Detect which cell encompasses the target text, then output its (x, y) center coordinate. 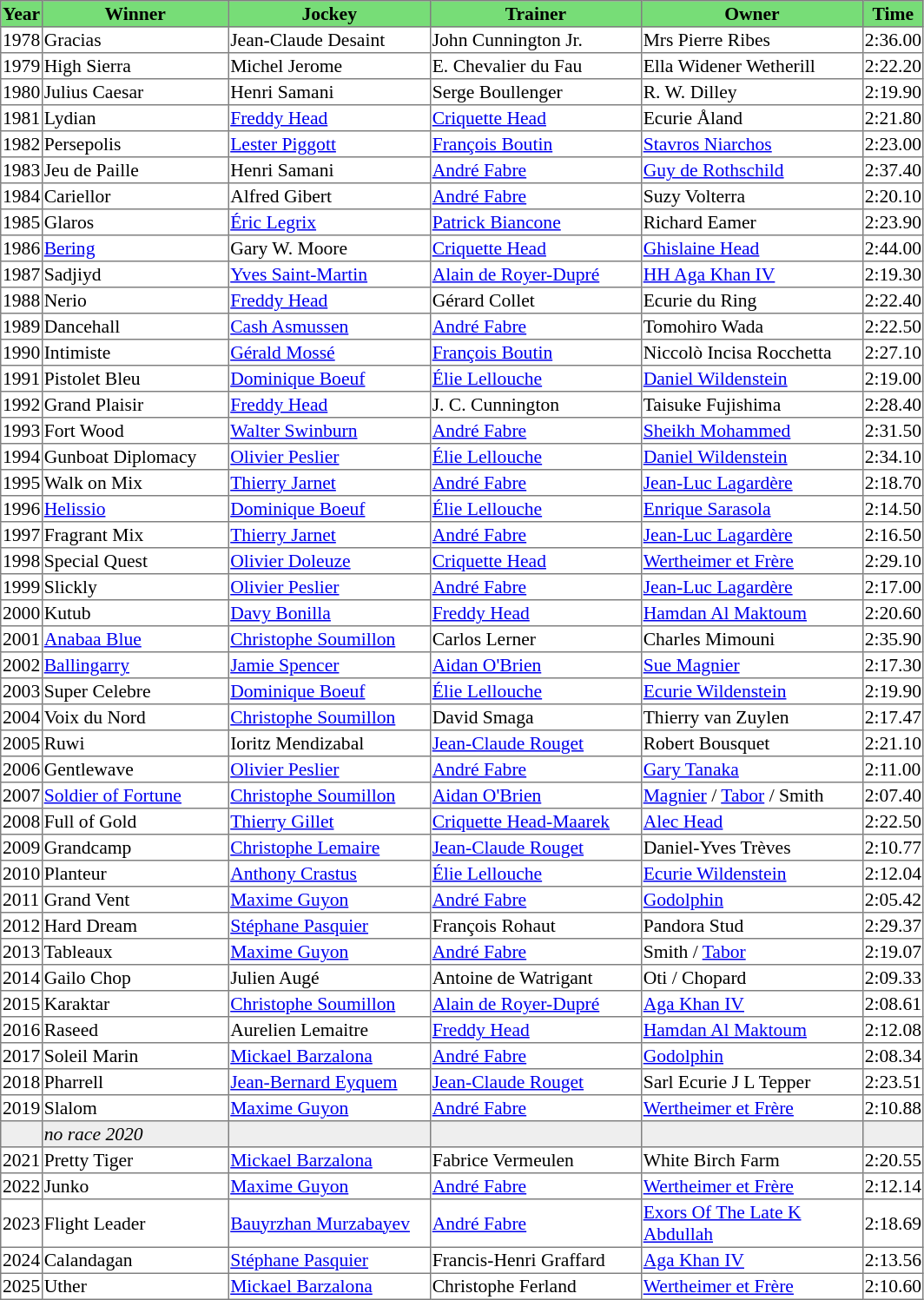
Taisuke Fujishima (752, 405)
Anabaa Blue (135, 639)
Dancehall (135, 327)
2:23.90 (893, 222)
2009 (22, 848)
2:19.07 (893, 952)
2002 (22, 665)
Guy de Rothschild (752, 170)
2:27.10 (893, 353)
Criquette Head-Maarek (535, 822)
Francis-Henri Graffard (535, 1260)
2013 (22, 952)
2:07.40 (893, 795)
2:36.00 (893, 40)
Pretty Tiger (135, 1160)
2:18.69 (893, 1224)
2:20.55 (893, 1160)
2:10.60 (893, 1286)
2:21.10 (893, 743)
2001 (22, 639)
Jean-Claude Desaint (329, 40)
Oti / Chopard (752, 978)
Soleil Marin (135, 1056)
1981 (22, 118)
HH Aga Khan IV (752, 274)
1990 (22, 353)
Nerio (135, 300)
Pandora Stud (752, 926)
Full of Gold (135, 822)
Magnier / Tabor / Smith (752, 795)
Calandagan (135, 1260)
Bauyrzhan Murzabayev (329, 1224)
Kutub (135, 613)
David Smaga (535, 717)
Serge Boullenger (535, 92)
Jamie Spencer (329, 665)
Flight Leader (135, 1224)
Smith / Tabor (752, 952)
Sheikh Mohammed (752, 431)
Hard Dream (135, 926)
2003 (22, 691)
2:12.08 (893, 1030)
1978 (22, 40)
1991 (22, 379)
Anthony Crastus (329, 874)
2000 (22, 613)
Julien Augé (329, 978)
1998 (22, 561)
2:12.14 (893, 1186)
Grand Vent (135, 900)
Grandcamp (135, 848)
Raseed (135, 1030)
Gary Tanaka (752, 769)
Uther (135, 1286)
2016 (22, 1030)
2:22.20 (893, 66)
1993 (22, 431)
2007 (22, 795)
2:29.37 (893, 926)
1987 (22, 274)
Olivier Doleuze (329, 561)
2:22.40 (893, 300)
2:23.51 (893, 1082)
Michel Jerome (329, 66)
Winner (135, 14)
Cash Asmussen (329, 327)
R. W. Dilley (752, 92)
Gérard Collet (535, 300)
White Birch Farm (752, 1160)
2:17.30 (893, 665)
Bering (135, 248)
2:20.10 (893, 196)
1985 (22, 222)
Yves Saint-Martin (329, 274)
2024 (22, 1260)
Gérald Mossé (329, 353)
1992 (22, 405)
Charles Mimouni (752, 639)
John Cunnington Jr. (535, 40)
Alfred Gibert (329, 196)
2:28.40 (893, 405)
2017 (22, 1056)
Mrs Pierre Ribes (752, 40)
2:14.50 (893, 509)
Christophe Ferland (535, 1286)
Enrique Sarasola (752, 509)
2:19.30 (893, 274)
Davy Bonilla (329, 613)
Gentlewave (135, 769)
Thierry Gillet (329, 822)
Time (893, 14)
Jean-Bernard Eyquem (329, 1082)
Fabrice Vermeulen (535, 1160)
Grand Plaisir (135, 405)
Junko (135, 1186)
Ioritz Mendizabal (329, 743)
2005 (22, 743)
Trainer (535, 14)
2:10.77 (893, 848)
Jockey (329, 14)
1979 (22, 66)
1999 (22, 587)
Pharrell (135, 1082)
Planteur (135, 874)
2022 (22, 1186)
Christophe Lemaire (329, 848)
Exors Of The Late K Abdullah (752, 1224)
1996 (22, 509)
Jeu de Paille (135, 170)
2025 (22, 1286)
2006 (22, 769)
2004 (22, 717)
J. C. Cunnington (535, 405)
Ballingarry (135, 665)
Daniel-Yves Trèves (752, 848)
Helissio (135, 509)
Walter Swinburn (329, 431)
2:05.42 (893, 900)
2:19.00 (893, 379)
Gailo Chop (135, 978)
2014 (22, 978)
Julius Caesar (135, 92)
High Sierra (135, 66)
Sue Magnier (752, 665)
2023 (22, 1224)
2:09.33 (893, 978)
2:17.47 (893, 717)
2018 (22, 1082)
2:29.10 (893, 561)
Carlos Lerner (535, 639)
Lydian (135, 118)
Tomohiro Wada (752, 327)
no race 2020 (135, 1134)
2:08.61 (893, 1004)
Slalom (135, 1108)
Slickly (135, 587)
Stavros Niarchos (752, 144)
Tableaux (135, 952)
2015 (22, 1004)
2008 (22, 822)
Suzy Volterra (752, 196)
2:13.56 (893, 1260)
Karaktar (135, 1004)
2011 (22, 900)
Richard Eamer (752, 222)
Cariellor (135, 196)
Ghislaine Head (752, 248)
2:34.10 (893, 457)
2021 (22, 1160)
Aurelien Lemaitre (329, 1030)
1980 (22, 92)
2:31.50 (893, 431)
François Rohaut (535, 926)
Ecurie Åland (752, 118)
1994 (22, 457)
2:12.04 (893, 874)
Éric Legrix (329, 222)
Super Celebre (135, 691)
Walk on Mix (135, 483)
2:16.50 (893, 535)
2:37.40 (893, 170)
Glaros (135, 222)
2010 (22, 874)
2012 (22, 926)
2:44.00 (893, 248)
Sarl Ecurie J L Tepper (752, 1082)
2:20.60 (893, 613)
Sadjiyd (135, 274)
Gunboat Diplomacy (135, 457)
Pistolet Bleu (135, 379)
Robert Bousquet (752, 743)
1983 (22, 170)
Special Quest (135, 561)
1988 (22, 300)
Fort Wood (135, 431)
Alec Head (752, 822)
Ecurie du Ring (752, 300)
Thierry van Zuylen (752, 717)
Ruwi (135, 743)
Soldier of Fortune (135, 795)
Ella Widener Wetherill (752, 66)
2:21.80 (893, 118)
2:23.00 (893, 144)
Year (22, 14)
1997 (22, 535)
Lester Piggott (329, 144)
2:35.90 (893, 639)
Patrick Biancone (535, 222)
2:10.88 (893, 1108)
Niccolò Incisa Rocchetta (752, 353)
2:18.70 (893, 483)
2019 (22, 1108)
Gracias (135, 40)
E. Chevalier du Fau (535, 66)
1986 (22, 248)
Antoine de Watrigant (535, 978)
Intimiste (135, 353)
1989 (22, 327)
Voix du Nord (135, 717)
1982 (22, 144)
Fragrant Mix (135, 535)
1984 (22, 196)
Persepolis (135, 144)
2:11.00 (893, 769)
1995 (22, 483)
Gary W. Moore (329, 248)
Owner (752, 14)
2:17.00 (893, 587)
2:08.34 (893, 1056)
